Capture the cell that displays the provided text and extract its [x, y] central coordinate. 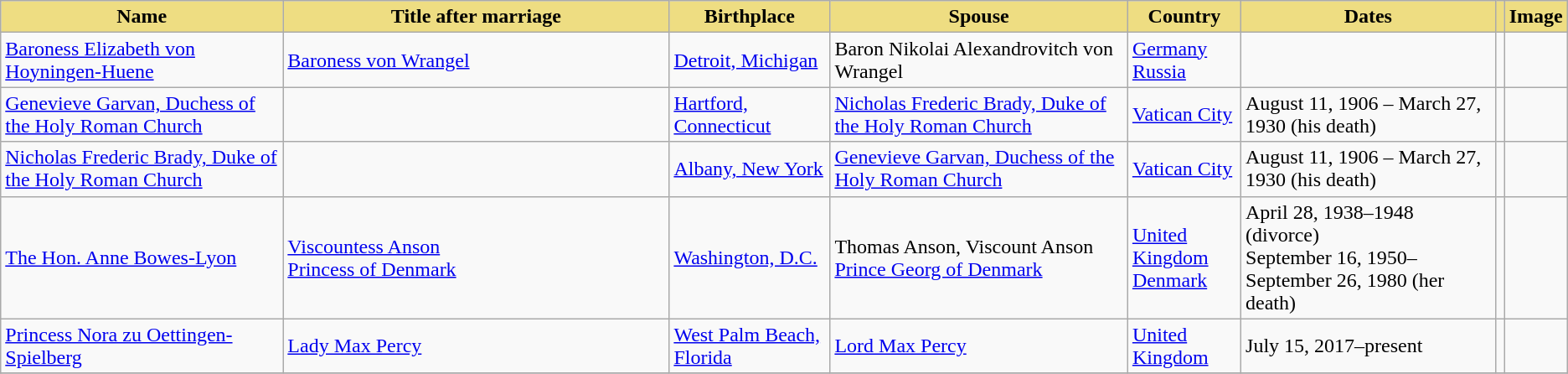
Country [1184, 17]
Viscountess AnsonPrincess of Denmark [476, 257]
Baroness von Wrangel [476, 60]
GermanyRussia [1184, 60]
United Kingdom [1184, 345]
April 28, 1938–1948 (divorce)September 16, 1950–September 26, 1980 (her death) [1369, 257]
The Hon. Anne Bowes-Lyon [142, 257]
Lady Max Percy [476, 345]
Albany, New York [750, 169]
Dates [1369, 17]
Thomas Anson, Viscount AnsonPrince Georg of Denmark [978, 257]
Hartford, Connecticut [750, 114]
Washington, D.C. [750, 257]
Image [1536, 17]
Spouse [978, 17]
Baron Nikolai Alexandrovitch von Wrangel [978, 60]
Lord Max Percy [978, 345]
Title after marriage [476, 17]
Baroness Elizabeth von Hoyningen-Huene [142, 60]
Birthplace [750, 17]
July 15, 2017–present [1369, 345]
Name [142, 17]
Detroit, Michigan [750, 60]
United KingdomDenmark [1184, 257]
Princess Nora zu Oettingen-Spielberg [142, 345]
West Palm Beach, Florida [750, 345]
